From the cell containing the given text, extract its center point as (x, y) coordinate. 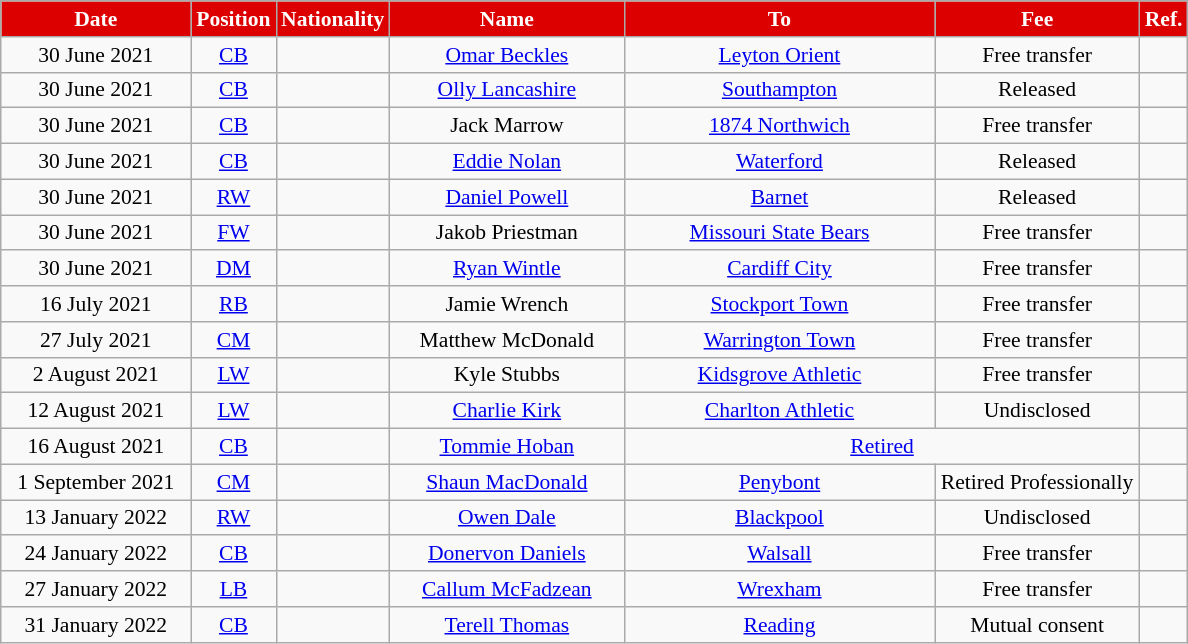
Reading (779, 625)
2 August 2021 (96, 375)
16 August 2021 (96, 447)
27 January 2022 (96, 589)
LB (234, 589)
Charlton Athletic (779, 411)
Retired Professionally (1038, 482)
Leyton Orient (779, 55)
Ref. (1164, 19)
Walsall (779, 554)
Olly Lancashire (506, 90)
Tommie Hoban (506, 447)
13 January 2022 (96, 518)
1874 Northwich (779, 126)
Terell Thomas (506, 625)
Kyle Stubbs (506, 375)
27 July 2021 (96, 340)
Position (234, 19)
Mutual consent (1038, 625)
Owen Dale (506, 518)
Waterford (779, 162)
Shaun MacDonald (506, 482)
DM (234, 269)
16 July 2021 (96, 304)
Missouri State Bears (779, 233)
Cardiff City (779, 269)
Nationality (332, 19)
Ryan Wintle (506, 269)
Warrington Town (779, 340)
Blackpool (779, 518)
Wrexham (779, 589)
24 January 2022 (96, 554)
12 August 2021 (96, 411)
Stockport Town (779, 304)
Eddie Nolan (506, 162)
Matthew McDonald (506, 340)
Southampton (779, 90)
RB (234, 304)
Kidsgrove Athletic (779, 375)
Penybont (779, 482)
Name (506, 19)
31 January 2022 (96, 625)
Jamie Wrench (506, 304)
Barnet (779, 197)
Jack Marrow (506, 126)
1 September 2021 (96, 482)
Donervon Daniels (506, 554)
Retired (882, 447)
FW (234, 233)
Omar Beckles (506, 55)
Charlie Kirk (506, 411)
Jakob Priestman (506, 233)
To (779, 19)
Fee (1038, 19)
Callum McFadzean (506, 589)
Date (96, 19)
Daniel Powell (506, 197)
